Pinpoint the cell where the given text exists, returning its (x, y) midpoint coordinate. 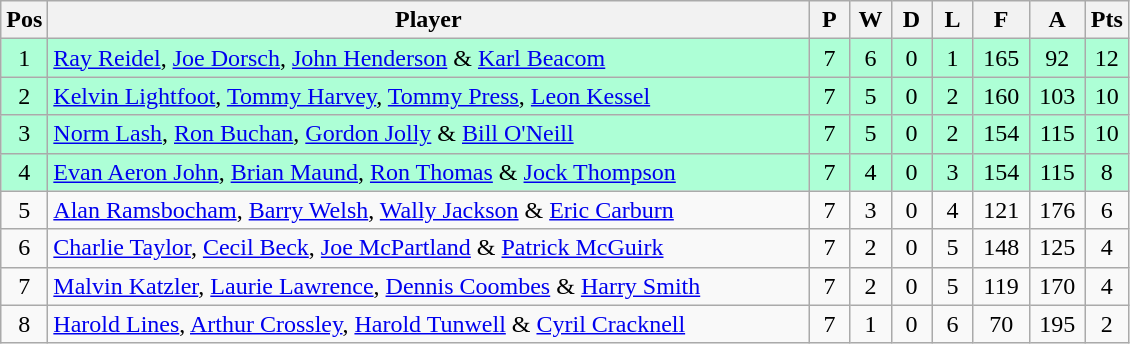
148 (1001, 248)
Kelvin Lightfoot, Tommy Harvey, Tommy Press, Leon Kessel (428, 96)
Player (428, 20)
Norm Lash, Ron Buchan, Gordon Jolly & Bill O'Neill (428, 134)
119 (1001, 286)
F (1001, 20)
92 (1057, 58)
121 (1001, 210)
Evan Aeron John, Brian Maund, Ron Thomas & Jock Thompson (428, 172)
195 (1057, 324)
103 (1057, 96)
160 (1001, 96)
165 (1001, 58)
Alan Ramsbocham, Barry Welsh, Wally Jackson & Eric Carburn (428, 210)
176 (1057, 210)
125 (1057, 248)
A (1057, 20)
L (952, 20)
Malvin Katzler, Laurie Lawrence, Dennis Coombes & Harry Smith (428, 286)
12 (1106, 58)
170 (1057, 286)
Charlie Taylor, Cecil Beck, Joe McPartland & Patrick McGuirk (428, 248)
Harold Lines, Arthur Crossley, Harold Tunwell & Cyril Cracknell (428, 324)
Ray Reidel, Joe Dorsch, John Henderson & Karl Beacom (428, 58)
70 (1001, 324)
Pos (24, 20)
W (870, 20)
P (830, 20)
D (912, 20)
Pts (1106, 20)
